Provide the [x, y] coordinate of the cell's center where the given text is located.  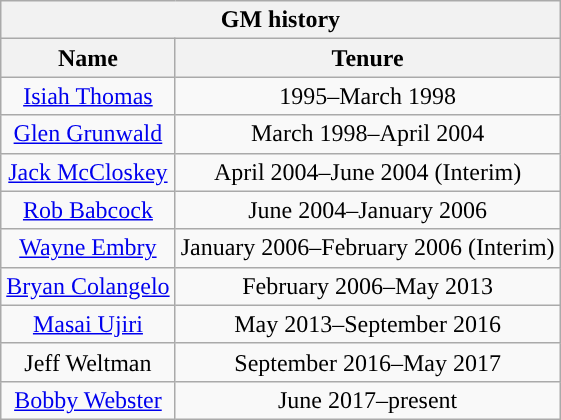
GM history [280, 20]
April 2004–June 2004 (Interim) [368, 172]
Rob Babcock [88, 210]
Isiah Thomas [88, 96]
February 2006–May 2013 [368, 286]
Masai Ujiri [88, 324]
Wayne Embry [88, 248]
Tenure [368, 58]
Jeff Weltman [88, 362]
March 1998–April 2004 [368, 134]
Name [88, 58]
Bryan Colangelo [88, 286]
June 2017–present [368, 400]
Jack McCloskey [88, 172]
Bobby Webster [88, 400]
June 2004–January 2006 [368, 210]
Glen Grunwald [88, 134]
September 2016–May 2017 [368, 362]
1995–March 1998 [368, 96]
May 2013–September 2016 [368, 324]
January 2006–February 2006 (Interim) [368, 248]
